Provide the [X, Y] coordinate of the cell's center where the given text is located.  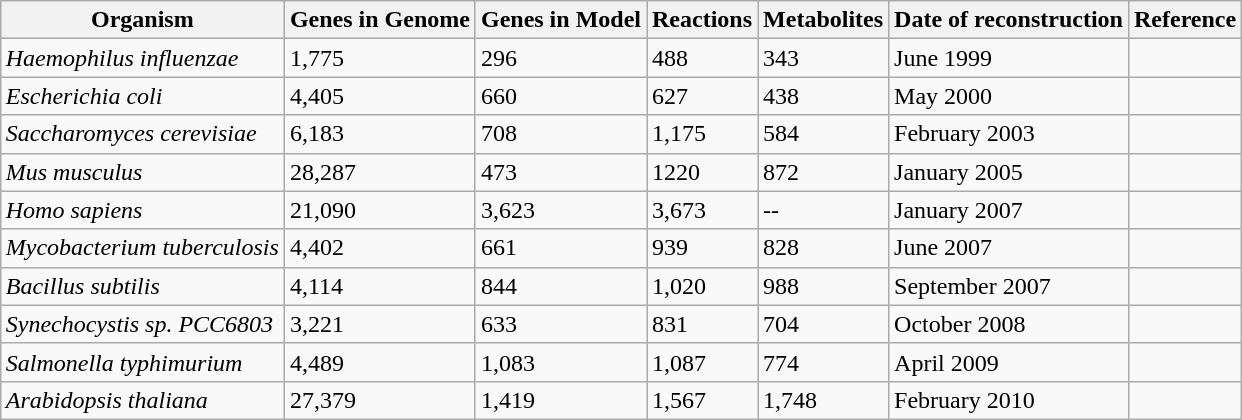
Bacillus subtilis [142, 286]
584 [824, 134]
28,287 [380, 172]
708 [560, 134]
473 [560, 172]
Genes in Model [560, 20]
Haemophilus influenzae [142, 58]
Escherichia coli [142, 96]
1,775 [380, 58]
438 [824, 96]
3,221 [380, 324]
Salmonella typhimurium [142, 362]
1220 [702, 172]
27,379 [380, 400]
June 2007 [1009, 248]
February 2010 [1009, 400]
February 2003 [1009, 134]
660 [560, 96]
1,748 [824, 400]
Organism [142, 20]
September 2007 [1009, 286]
4,489 [380, 362]
Mus musculus [142, 172]
-- [824, 210]
Mycobacterium tuberculosis [142, 248]
296 [560, 58]
704 [824, 324]
988 [824, 286]
1,087 [702, 362]
3,623 [560, 210]
828 [824, 248]
Saccharomyces cerevisiae [142, 134]
January 2005 [1009, 172]
Date of reconstruction [1009, 20]
872 [824, 172]
21,090 [380, 210]
Metabolites [824, 20]
1,419 [560, 400]
Genes in Genome [380, 20]
Synechocystis sp. PCC6803 [142, 324]
3,673 [702, 210]
774 [824, 362]
1,175 [702, 134]
6,183 [380, 134]
627 [702, 96]
4,405 [380, 96]
Reactions [702, 20]
1,567 [702, 400]
1,083 [560, 362]
Reference [1184, 20]
January 2007 [1009, 210]
4,402 [380, 248]
831 [702, 324]
633 [560, 324]
343 [824, 58]
June 1999 [1009, 58]
April 2009 [1009, 362]
939 [702, 248]
October 2008 [1009, 324]
844 [560, 286]
1,020 [702, 286]
Arabidopsis thaliana [142, 400]
661 [560, 248]
4,114 [380, 286]
May 2000 [1009, 96]
488 [702, 58]
Homo sapiens [142, 210]
